Pinpoint the cell where the given text exists, returning its (x, y) midpoint coordinate. 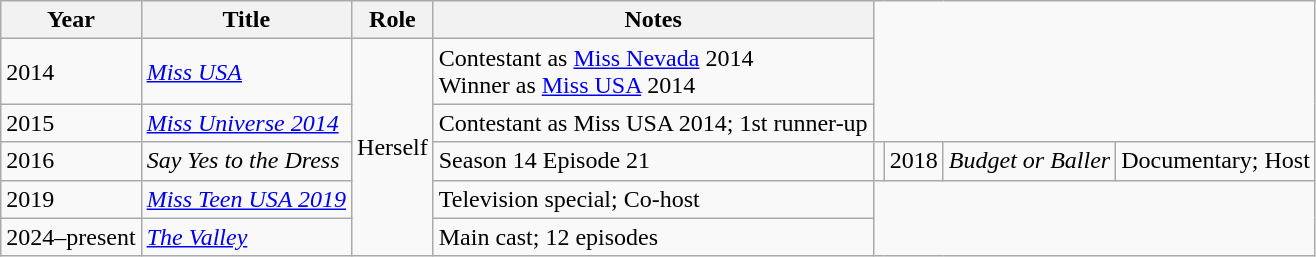
Miss Universe 2014 (246, 123)
Budget or Baller (1029, 161)
Contestant as Miss Nevada 2014Winner as Miss USA 2014 (653, 72)
Title (246, 20)
Documentary; Host (1216, 161)
Herself (393, 148)
The Valley (246, 237)
Notes (653, 20)
2024–present (71, 237)
Season 14 Episode 21 (653, 161)
Television special; Co-host (653, 199)
2014 (71, 72)
2018 (914, 161)
Say Yes to the Dress (246, 161)
2015 (71, 123)
2019 (71, 199)
Miss Teen USA 2019 (246, 199)
2016 (71, 161)
Main cast; 12 episodes (653, 237)
Role (393, 20)
Miss USA (246, 72)
Year (71, 20)
Contestant as Miss USA 2014; 1st runner-up (653, 123)
